Find where the given text appears and provide that cell's center as (X, Y) coordinate. 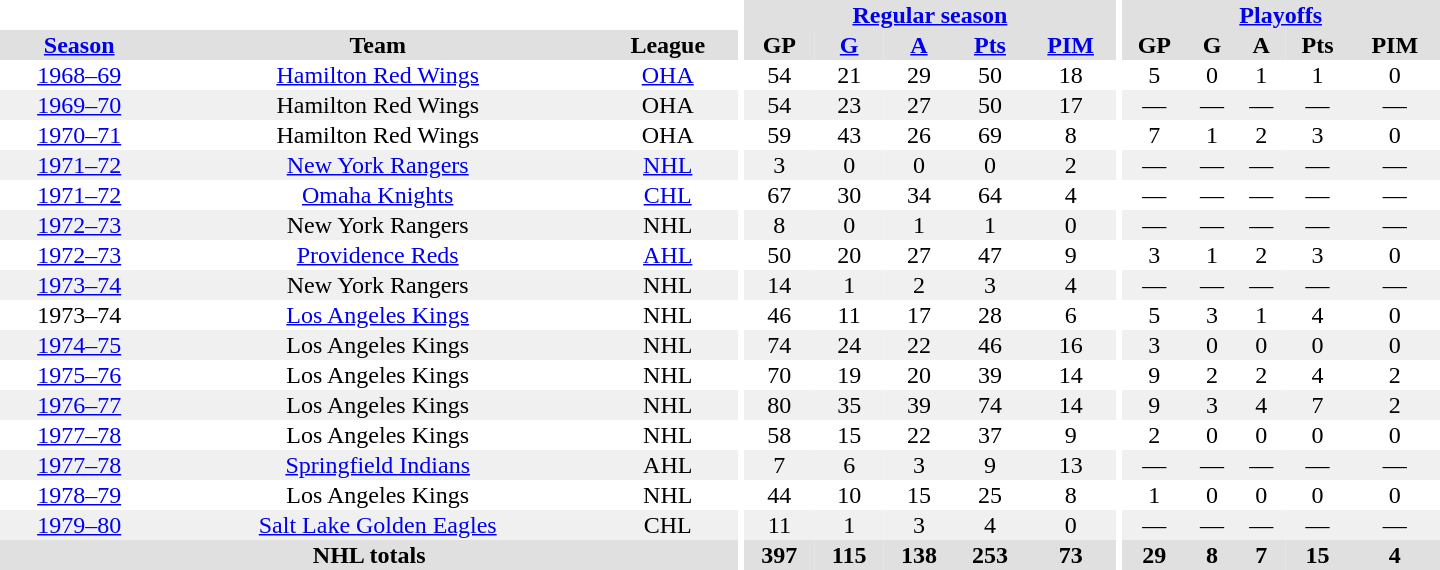
73 (1070, 555)
Playoffs (1280, 15)
80 (780, 405)
26 (918, 135)
1975–76 (79, 375)
59 (780, 135)
13 (1070, 465)
35 (850, 405)
1969–70 (79, 105)
Omaha Knights (378, 195)
18 (1070, 75)
1974–75 (79, 345)
138 (918, 555)
23 (850, 105)
70 (780, 375)
115 (850, 555)
25 (990, 495)
37 (990, 435)
Season (79, 45)
47 (990, 255)
1968–69 (79, 75)
Springfield Indians (378, 465)
24 (850, 345)
19 (850, 375)
16 (1070, 345)
67 (780, 195)
397 (780, 555)
NHL totals (369, 555)
44 (780, 495)
64 (990, 195)
Team (378, 45)
League (668, 45)
1970–71 (79, 135)
58 (780, 435)
28 (990, 315)
Salt Lake Golden Eagles (378, 525)
1978–79 (79, 495)
10 (850, 495)
69 (990, 135)
43 (850, 135)
21 (850, 75)
30 (850, 195)
1979–80 (79, 525)
Regular season (930, 15)
253 (990, 555)
1976–77 (79, 405)
Providence Reds (378, 255)
34 (918, 195)
